Locate the cell with the specified text and output its [x, y] center coordinate. 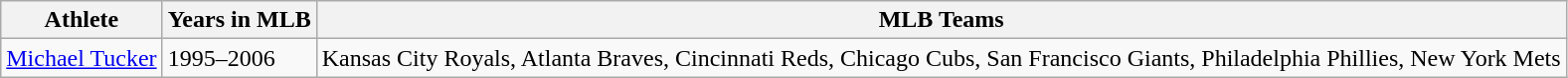
Michael Tucker [82, 58]
1995–2006 [239, 58]
MLB Teams [941, 20]
Athlete [82, 20]
Kansas City Royals, Atlanta Braves, Cincinnati Reds, Chicago Cubs, San Francisco Giants, Philadelphia Phillies, New York Mets [941, 58]
Years in MLB [239, 20]
